Search for the cell housing the specified text and yield its [x, y] center coordinate. 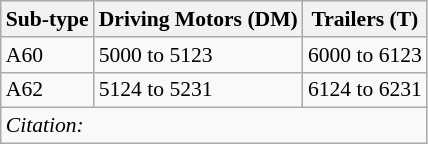
Driving Motors (DM) [198, 19]
Trailers (T) [365, 19]
5000 to 5123 [198, 55]
Citation: [214, 126]
Sub-type [48, 19]
A62 [48, 90]
6000 to 6123 [365, 55]
6124 to 6231 [365, 90]
A60 [48, 55]
5124 to 5231 [198, 90]
